Determine the (x, y) coordinate at the center of the cell enclosing the given text.  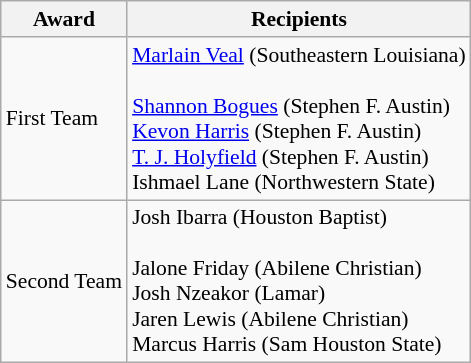
Josh Ibarra (Houston Baptist)Jalone Friday (Abilene Christian) Josh Nzeakor (Lamar) Jaren Lewis (Abilene Christian) Marcus Harris (Sam Houston State) (299, 282)
Second Team (64, 282)
Award (64, 19)
Recipients (299, 19)
First Team (64, 118)
